Determine the [X, Y] coordinate at the center of the cell enclosing the given text.  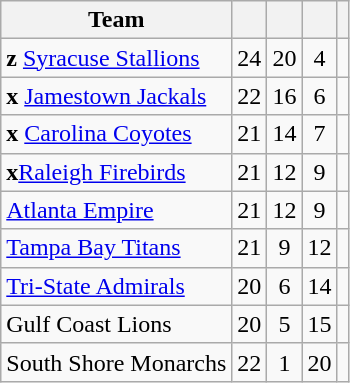
z Syracuse Stallions [116, 58]
4 [320, 58]
7 [320, 134]
xRaleigh Firebirds [116, 172]
Team [116, 20]
Atlanta Empire [116, 210]
15 [320, 324]
x Jamestown Jackals [116, 96]
Tri-State Admirals [116, 286]
South Shore Monarchs [116, 362]
Gulf Coast Lions [116, 324]
1 [284, 362]
5 [284, 324]
24 [250, 58]
Tampa Bay Titans [116, 248]
16 [284, 96]
x Carolina Coyotes [116, 134]
